Locate the cell with the specified text and output its [x, y] center coordinate. 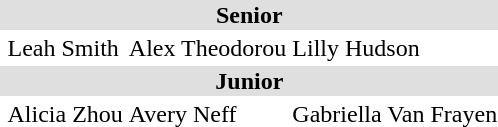
Leah Smith [65, 48]
Alex Theodorou [208, 48]
